Locate the cell with the specified text and output its (x, y) center coordinate. 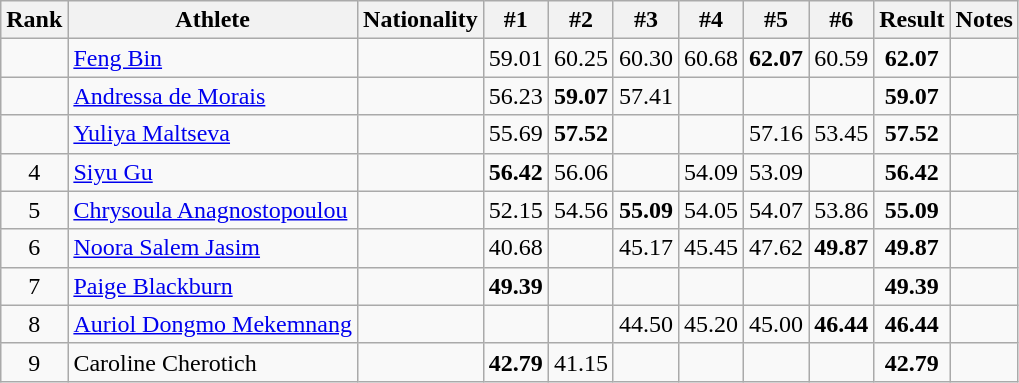
57.16 (776, 134)
56.06 (580, 172)
6 (34, 248)
55.69 (516, 134)
Paige Blackburn (213, 286)
Notes (984, 20)
#6 (842, 20)
60.25 (580, 58)
8 (34, 324)
47.62 (776, 248)
Siyu Gu (213, 172)
60.59 (842, 58)
41.15 (580, 362)
59.01 (516, 58)
60.30 (646, 58)
9 (34, 362)
60.68 (710, 58)
Rank (34, 20)
52.15 (516, 210)
5 (34, 210)
Yuliya Maltseva (213, 134)
44.50 (646, 324)
45.20 (710, 324)
Result (912, 20)
53.45 (842, 134)
53.86 (842, 210)
Noora Salem Jasim (213, 248)
4 (34, 172)
#2 (580, 20)
Auriol Dongmo Mekemnang (213, 324)
#5 (776, 20)
Andressa de Morais (213, 96)
54.05 (710, 210)
Chrysoula Anagnostopoulou (213, 210)
54.56 (580, 210)
Nationality (421, 20)
#4 (710, 20)
45.45 (710, 248)
#3 (646, 20)
54.09 (710, 172)
56.23 (516, 96)
Feng Bin (213, 58)
7 (34, 286)
45.17 (646, 248)
57.41 (646, 96)
Athlete (213, 20)
54.07 (776, 210)
40.68 (516, 248)
#1 (516, 20)
45.00 (776, 324)
Caroline Cherotich (213, 362)
53.09 (776, 172)
